Extract the [x, y] coordinate from the center of the cell holding the provided text.  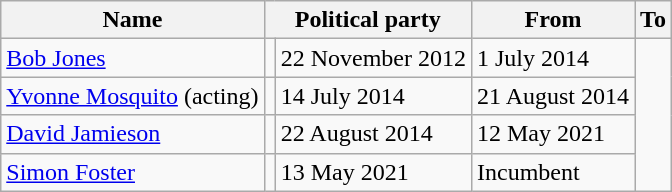
Simon Foster [132, 172]
12 May 2021 [552, 134]
1 July 2014 [552, 58]
Name [132, 20]
Incumbent [552, 172]
Yvonne Mosquito (acting) [132, 96]
21 August 2014 [552, 96]
22 November 2012 [373, 58]
Political party [368, 20]
13 May 2021 [373, 172]
22 August 2014 [373, 134]
14 July 2014 [373, 96]
David Jamieson [132, 134]
From [552, 20]
Bob Jones [132, 58]
To [654, 20]
